Identify which cell holds the provided text, then report its (X, Y) central coordinate. 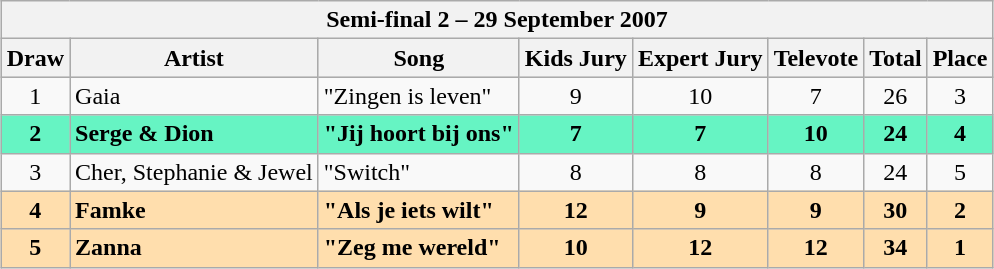
Semi-final 2 – 29 September 2007 (497, 20)
Total (896, 58)
Famke (194, 210)
Place (960, 58)
Kids Jury (576, 58)
Draw (35, 58)
Televote (816, 58)
Expert Jury (700, 58)
"Jij hoort bij ons" (418, 134)
"Als je iets wilt" (418, 210)
"Switch" (418, 172)
Serge & Dion (194, 134)
"Zingen is leven" (418, 96)
Artist (194, 58)
26 (896, 96)
Cher, Stephanie & Jewel (194, 172)
Song (418, 58)
Gaia (194, 96)
Zanna (194, 248)
34 (896, 248)
30 (896, 210)
"Zeg me wereld" (418, 248)
